Pinpoint the cell where the given text exists, returning its [X, Y] midpoint coordinate. 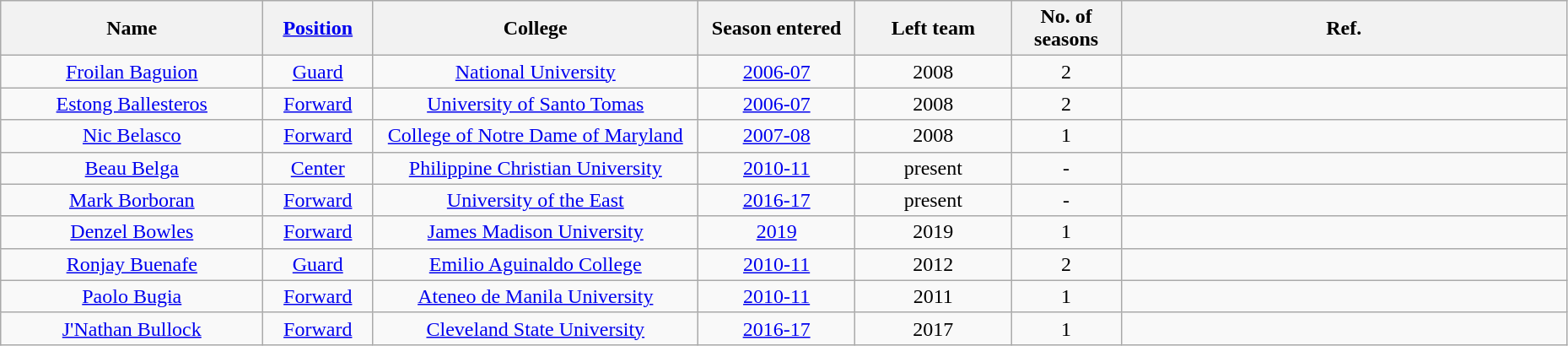
National University [536, 72]
University of the East [536, 200]
James Madison University [536, 232]
University of Santo Tomas [536, 104]
J'Nathan Bullock [132, 328]
College of Notre Dame of Maryland [536, 136]
2011 [933, 296]
Nic Belasco [132, 136]
Season entered [777, 29]
Mark Borboran [132, 200]
Paolo Bugia [132, 296]
Center [318, 168]
2012 [933, 264]
Name [132, 29]
No. of seasons [1066, 29]
Philippine Christian University [536, 168]
Beau Belga [132, 168]
Denzel Bowles [132, 232]
Cleveland State University [536, 328]
2007-08 [777, 136]
Ronjay Buenafe [132, 264]
Froilan Baguion [132, 72]
Emilio Aguinaldo College [536, 264]
Estong Ballesteros [132, 104]
Ateneo de Manila University [536, 296]
Position [318, 29]
2017 [933, 328]
Ref. [1344, 29]
Left team [933, 29]
College [536, 29]
